Output the [X, Y] coordinate of the center of the cell containing the given text.  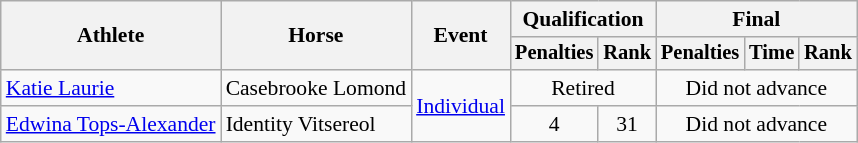
Horse [316, 36]
4 [554, 124]
Casebrooke Lomond [316, 88]
Event [460, 36]
Athlete [111, 36]
Time [772, 54]
Katie Laurie [111, 88]
Edwina Tops-Alexander [111, 124]
Final [756, 19]
Individual [460, 106]
Retired [583, 88]
Qualification [583, 19]
Identity Vitsereol [316, 124]
31 [627, 124]
